Identify which cell holds the provided text, then report its (X, Y) central coordinate. 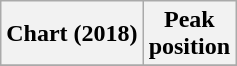
Chart (2018) (72, 34)
Peakposition (189, 34)
